Scan for the cell matching the given text and deliver its [x, y] coordinate at center. 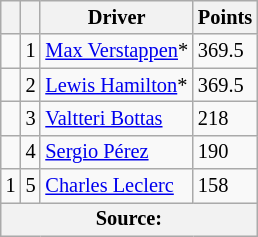
3 [31, 118]
218 [225, 118]
5 [31, 186]
2 [31, 85]
Sergio Pérez [116, 152]
Max Verstappen* [116, 51]
Points [225, 17]
Source: [129, 219]
Valtteri Bottas [116, 118]
Lewis Hamilton* [116, 85]
4 [31, 152]
Driver [116, 17]
Charles Leclerc [116, 186]
158 [225, 186]
190 [225, 152]
